For the text-containing cell, return its midpoint in [x, y] coordinate format. 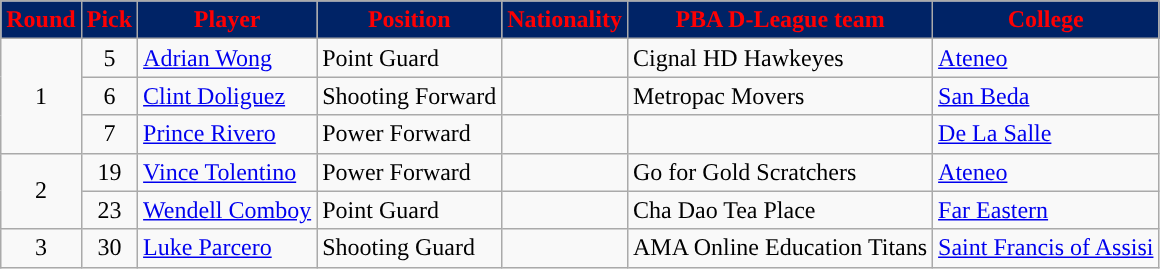
Go for Gold Scratchers [780, 172]
AMA Online Education Titans [780, 248]
Shooting Forward [410, 96]
23 [109, 210]
Metropac Movers [780, 96]
Pick [109, 20]
Far Eastern [1046, 210]
6 [109, 96]
2 [41, 191]
College [1046, 20]
Position [410, 20]
San Beda [1046, 96]
30 [109, 248]
Saint Francis of Assisi [1046, 248]
5 [109, 58]
7 [109, 134]
Cha Dao Tea Place [780, 210]
Cignal HD Hawkeyes [780, 58]
Wendell Comboy [228, 210]
3 [41, 248]
Adrian Wong [228, 58]
Player [228, 20]
1 [41, 96]
Shooting Guard [410, 248]
Prince Rivero [228, 134]
Round [41, 20]
PBA D-League team [780, 20]
Nationality [565, 20]
De La Salle [1046, 134]
Clint Doliguez [228, 96]
Vince Tolentino [228, 172]
19 [109, 172]
Luke Parcero [228, 248]
